Locate the cell with the specified text and output its [X, Y] center coordinate. 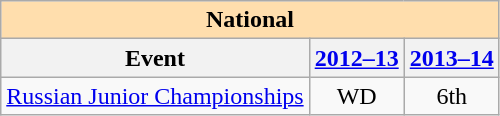
6th [452, 96]
WD [356, 96]
Russian Junior Championships [155, 96]
National [250, 20]
2013–14 [452, 58]
Event [155, 58]
2012–13 [356, 58]
